Identify which cell holds the provided text, then report its (X, Y) central coordinate. 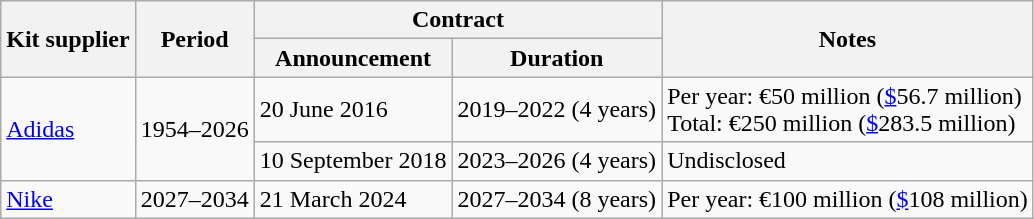
Duration (557, 58)
Period (194, 39)
Undisclosed (848, 161)
Adidas (68, 128)
20 June 2016 (353, 110)
2023–2026 (4 years) (557, 161)
Announcement (353, 58)
Contract (458, 20)
2027–2034 (8 years) (557, 199)
Notes (848, 39)
21 March 2024 (353, 199)
1954–2026 (194, 128)
Nike (68, 199)
2019–2022 (4 years) (557, 110)
Per year: €100 million ($108 million) (848, 199)
2027–2034 (194, 199)
Kit supplier (68, 39)
10 September 2018 (353, 161)
Per year: €50 million ($56.7 million) Total: €250 million ($283.5 million) (848, 110)
